Detect which cell encompasses the target text, then output its (X, Y) center coordinate. 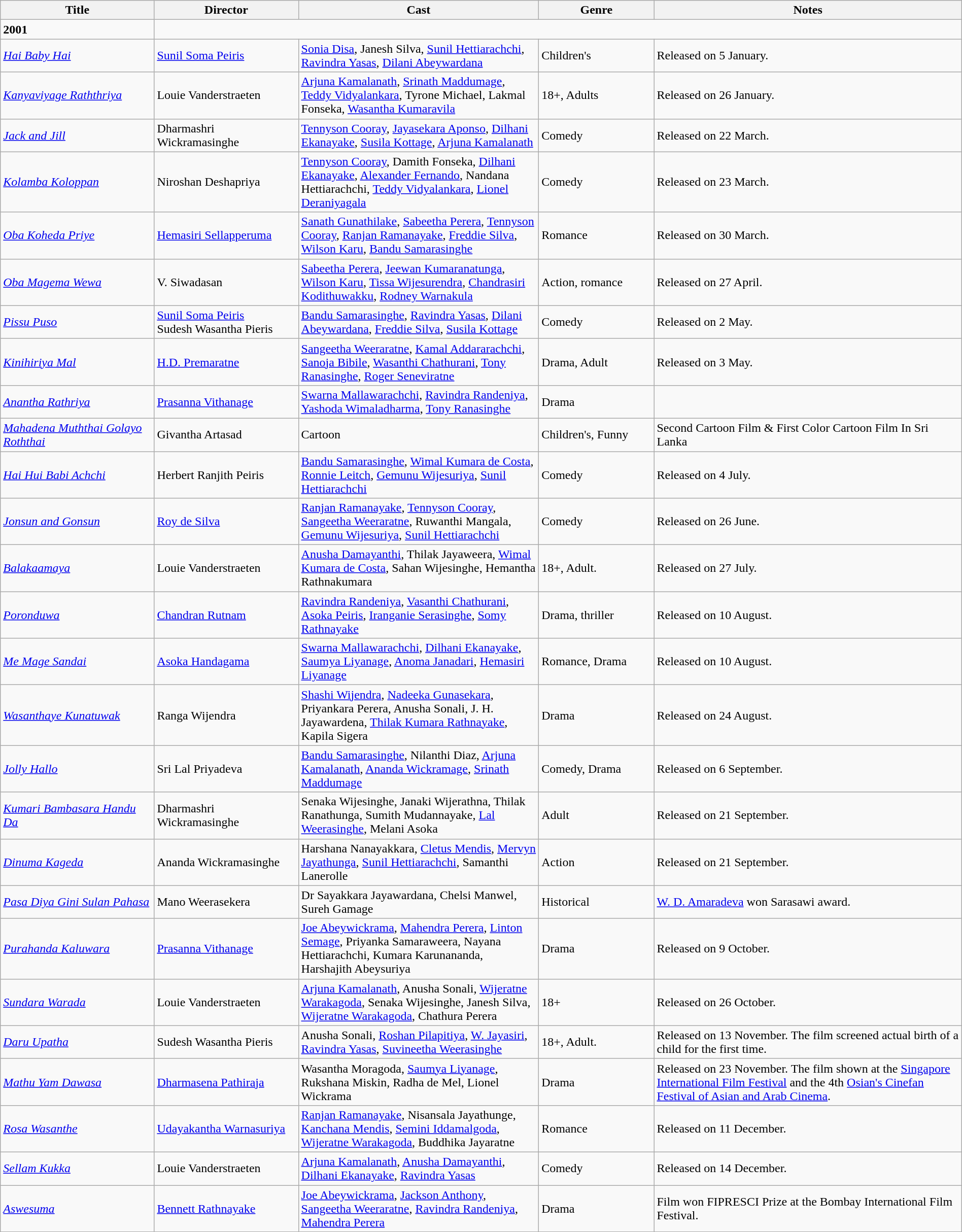
Children's, Funny (597, 434)
Harshana Nanayakkara, Cletus Mendis, Mervyn Jayathunga, Sunil Hettiarachchi, Samanthi Lanerolle (419, 862)
Comedy, Drama (597, 769)
Sellam Kukka (77, 1168)
Sangeetha Weeraratne, Kamal Addararachchi, Sanoja Bibile, Wasanthi Chathurani, Tony Ranasinghe, Roger Seneviratne (419, 362)
Niroshan Deshapriya (226, 182)
Released on 27 April. (808, 282)
Sri Lal Priyadeva (226, 769)
Genre (597, 10)
H.D. Premaratne (226, 362)
Wasanthaye Kunatuwak (77, 715)
Kolamba Koloppan (77, 182)
Film won FIPRESCI Prize at the Bombay International Film Festival. (808, 1209)
Swarna Mallawarachchi, Ravindra Randeniya, Yashoda Wimaladharma, Tony Ranasinghe (419, 402)
Bandu Samarasinghe, Ravindra Yasas, Dilani Abeywardana, Freddie Silva, Susila Kottage (419, 322)
Bandu Samarasinghe, Wimal Kumara de Costa, Ronnie Leitch, Gemunu Wijesuriya, Sunil Hettiarachchi (419, 475)
Tennyson Cooray, Jayasekara Aponso, Dilhani Ekanayake, Susila Kottage, Arjuna Kamalanath (419, 135)
Ananda Wickramasinghe (226, 862)
Released on 6 September. (808, 769)
Romance, Drama (597, 662)
Released on 11 December. (808, 1128)
Dinuma Kageda (77, 862)
Cartoon (419, 434)
W. D. Amaradeva won Sarasawi award. (808, 902)
Jonsun and Gonsun (77, 522)
Rosa Wasanthe (77, 1128)
Oba Koheda Priye (77, 235)
Ranjan Ramanayake, Tennyson Cooray, Sangeetha Weeraratne, Ruwanthi Mangala, Gemunu Wijesuriya, Sunil Hettiarachchi (419, 522)
Anusha Damayanthi, Thilak Jayaweera, Wimal Kumara de Costa, Sahan Wijesinghe, Hemantha Rathnakumara (419, 568)
Tennyson Cooray, Damith Fonseka, Dilhani Ekanayake, Alexander Fernando, Nandana Hettiarachchi, Teddy Vidyalankara, Lionel Deraniyagala (419, 182)
Released on 27 July. (808, 568)
Daru Upatha (77, 1042)
Roy de Silva (226, 522)
Hai Baby Hai (77, 56)
Released on 26 June. (808, 522)
Action, romance (597, 282)
Cast (419, 10)
Udayakantha Warnasuriya (226, 1128)
Released on 23 March. (808, 182)
18+ (597, 1002)
Sundara Warada (77, 1002)
Joe Abeywickrama, Jackson Anthony, Sangeetha Weeraratne, Ravindra Randeniya, Mahendra Perera (419, 1209)
Title (77, 10)
Me Mage Sandai (77, 662)
Bennett Rathnayake (226, 1209)
2001 (77, 29)
Mahadena Muththai Golayo Roththai (77, 434)
Sanath Gunathilake, Sabeetha Perera, Tennyson Cooray, Ranjan Ramanayake, Freddie Silva, Wilson Karu, Bandu Samarasinghe (419, 235)
Arjuna Kamalanath, Anusha Damayanthi, Dilhani Ekanayake, Ravindra Yasas (419, 1168)
Kumari Bambasara Handu Da (77, 815)
Sunil Soma Peiris Sudesh Wasantha Pieris (226, 322)
Purahanda Kaluwara (77, 949)
Released on 13 November. The film screened actual birth of a child for the first time. (808, 1042)
Released on 26 January. (808, 95)
Children's (597, 56)
Anantha Rathriya (77, 402)
Sabeetha Perera, Jeewan Kumaranatunga, Wilson Karu, Tissa Wijesurendra, Chandrasiri Kodithuwakku, Rodney Warnakula (419, 282)
Released on 23 November. The film shown at the Singapore International Film Festival and the 4th Osian's Cinefan Festival of Asian and Arab Cinema. (808, 1082)
V. Siwadasan (226, 282)
Jolly Hallo (77, 769)
Released on 24 August. (808, 715)
Kanyaviyage Raththriya (77, 95)
Bandu Samarasinghe, Nilanthi Diaz, Arjuna Kamalanath, Ananda Wickramage, Srinath Maddumage (419, 769)
Drama, Adult (597, 362)
Released on 3 May. (808, 362)
Released on 5 January. (808, 56)
Ranga Wijendra (226, 715)
Action (597, 862)
Senaka Wijesinghe, Janaki Wijerathna, Thilak Ranathunga, Sumith Mudannayake, Lal Weerasinghe, Melani Asoka (419, 815)
Director (226, 10)
Pasa Diya Gini Sulan Pahasa (77, 902)
Anusha Sonali, Roshan Pilapitiya, W. Jayasiri, Ravindra Yasas, Suvineetha Weerasinghe (419, 1042)
Balakaamaya (77, 568)
Asoka Handagama (226, 662)
Released on 26 October. (808, 1002)
Notes (808, 10)
Aswesuma (77, 1209)
Released on 30 March. (808, 235)
Drama, thriller (597, 615)
Sudesh Wasantha Pieris (226, 1042)
Ranjan Ramanayake, Nisansala Jayathunge, Kanchana Mendis, Semini Iddamalgoda, Wijeratne Warakagoda, Buddhika Jayaratne (419, 1128)
Second Cartoon Film & First Color Cartoon Film In Sri Lanka (808, 434)
Mathu Yam Dawasa (77, 1082)
18+, Adults (597, 95)
Dr Sayakkara Jayawardana, Chelsi Manwel, Sureh Gamage (419, 902)
Oba Magema Wewa (77, 282)
Wasantha Moragoda, Saumya Liyanage, Rukshana Miskin, Radha de Mel, Lionel Wickrama (419, 1082)
Sonia Disa, Janesh Silva, Sunil Hettiarachchi, Ravindra Yasas, Dilani Abeywardana (419, 56)
Givantha Artasad (226, 434)
Mano Weerasekera (226, 902)
Kinihiriya Mal (77, 362)
Jack and Jill (77, 135)
Hemasiri Sellapperuma (226, 235)
Poronduwa (77, 615)
Ravindra Randeniya, Vasanthi Chathurani, Asoka Peiris, Iranganie Serasinghe, Somy Rathnayake (419, 615)
Herbert Ranjith Peiris (226, 475)
Arjuna Kamalanath, Srinath Maddumage, Teddy Vidyalankara, Tyrone Michael, Lakmal Fonseka, Wasantha Kumaravila (419, 95)
Released on 22 March. (808, 135)
Shashi Wijendra, Nadeeka Gunasekara, Priyankara Perera, Anusha Sonali, J. H. Jayawardena, Thilak Kumara Rathnayake, Kapila Sigera (419, 715)
Arjuna Kamalanath, Anusha Sonali, Wijeratne Warakagoda, Senaka Wijesinghe, Janesh Silva, Wijeratne Warakagoda, Chathura Perera (419, 1002)
Hai Hui Babi Achchi (77, 475)
Released on 4 July. (808, 475)
Dharmasena Pathiraja (226, 1082)
Sunil Soma Peiris (226, 56)
Released on 14 December. (808, 1168)
Joe Abeywickrama, Mahendra Perera, Linton Semage, Priyanka Samaraweera, Nayana Hettiarachchi, Kumara Karunananda, Harshajith Abeysuriya (419, 949)
Released on 2 May. (808, 322)
Adult (597, 815)
Swarna Mallawarachchi, Dilhani Ekanayake, Saumya Liyanage, Anoma Janadari, Hemasiri Liyanage (419, 662)
Chandran Rutnam (226, 615)
Released on 9 October. (808, 949)
Pissu Puso (77, 322)
Historical (597, 902)
